Scan for the cell matching the given text and deliver its (x, y) coordinate at center. 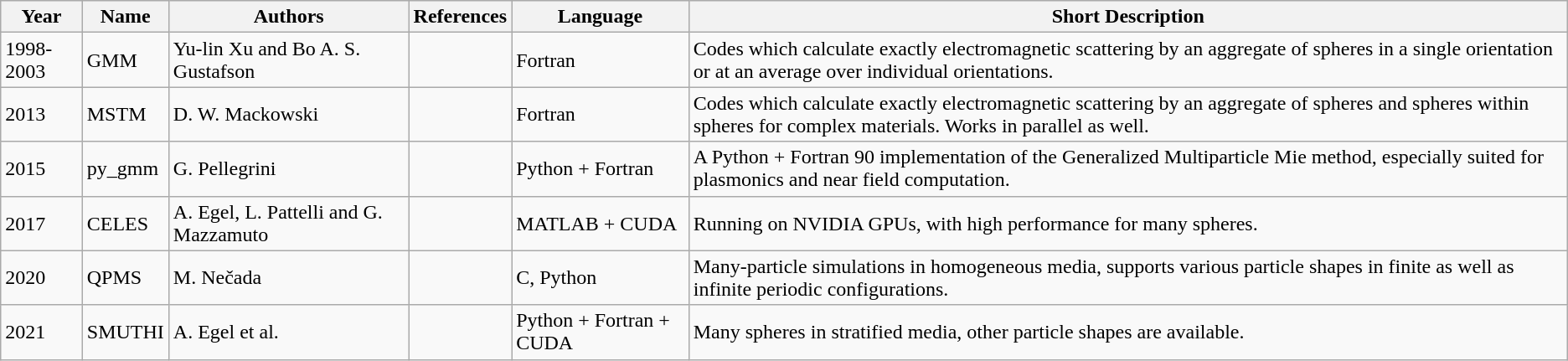
C, Python (601, 278)
A. Egel, L. Pattelli and G. Mazzamuto (288, 223)
Running on NVIDIA GPUs, with high performance for many spheres. (1127, 223)
MATLAB + CUDA (601, 223)
D. W. Mackowski (288, 114)
MSTM (126, 114)
A. Egel et al. (288, 332)
Authors (288, 17)
Many spheres in stratified media, other particle shapes are available. (1127, 332)
2020 (42, 278)
Many-particle simulations in homogeneous media, supports various particle shapes in finite as well as infinite periodic configurations. (1127, 278)
2015 (42, 169)
Year (42, 17)
Name (126, 17)
References (461, 17)
2021 (42, 332)
py_gmm (126, 169)
Short Description (1127, 17)
G. Pellegrini (288, 169)
SMUTHI (126, 332)
1998-2003 (42, 60)
A Python + Fortran 90 implementation of the Generalized Multiparticle Mie method, especially suited for plasmonics and near field computation. (1127, 169)
2017 (42, 223)
M. Nečada (288, 278)
QPMS (126, 278)
Python + Fortran (601, 169)
Python + Fortran + CUDA (601, 332)
GMM (126, 60)
Yu-lin Xu and Bo A. S. Gustafson (288, 60)
Language (601, 17)
CELES (126, 223)
2013 (42, 114)
